Output the [X, Y] coordinate of the center of the cell containing the given text.  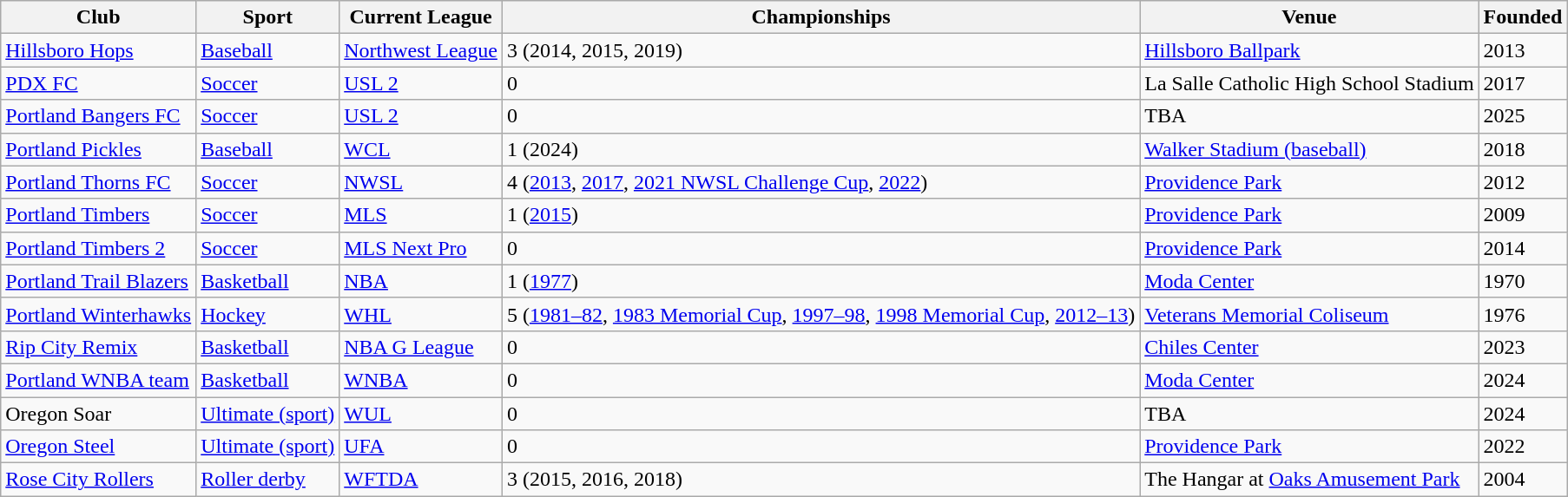
Portland Thorns FC [99, 182]
WFTDA [421, 480]
WHL [421, 314]
2009 [1523, 215]
1970 [1523, 281]
Veterans Memorial Coliseum [1309, 314]
Portland Pickles [99, 149]
Portland Winterhawks [99, 314]
3 (2015, 2016, 2018) [820, 480]
1 (1977) [820, 281]
2022 [1523, 447]
NBA G League [421, 347]
Club [99, 17]
WUL [421, 414]
Rose City Rollers [99, 480]
NWSL [421, 182]
MLS Next Pro [421, 248]
2018 [1523, 149]
Portland Bangers FC [99, 116]
PDX FC [99, 83]
2004 [1523, 480]
Chiles Center [1309, 347]
MLS [421, 215]
Hillsboro Hops [99, 50]
Venue [1309, 17]
2012 [1523, 182]
Northwest League [421, 50]
NBA [421, 281]
2025 [1523, 116]
Portland Timbers [99, 215]
1 (2024) [820, 149]
Current League [421, 17]
5 (1981–82, 1983 Memorial Cup, 1997–98, 1998 Memorial Cup, 2012–13) [820, 314]
2023 [1523, 347]
1976 [1523, 314]
WNBA [421, 380]
The Hangar at Oaks Amusement Park [1309, 480]
WCL [421, 149]
Portland WNBA team [99, 380]
Portland Timbers 2 [99, 248]
Sport [267, 17]
Walker Stadium (baseball) [1309, 149]
2013 [1523, 50]
1 (2015) [820, 215]
3 (2014, 2015, 2019) [820, 50]
Oregon Steel [99, 447]
Roller derby [267, 480]
UFA [421, 447]
2014 [1523, 248]
La Salle Catholic High School Stadium [1309, 83]
Portland Trail Blazers [99, 281]
Rip City Remix [99, 347]
Hillsboro Ballpark [1309, 50]
Hockey [267, 314]
2017 [1523, 83]
4 (2013, 2017, 2021 NWSL Challenge Cup, 2022) [820, 182]
Championships [820, 17]
Founded [1523, 17]
Oregon Soar [99, 414]
